Find where the given text appears and provide that cell's center as [X, Y] coordinate. 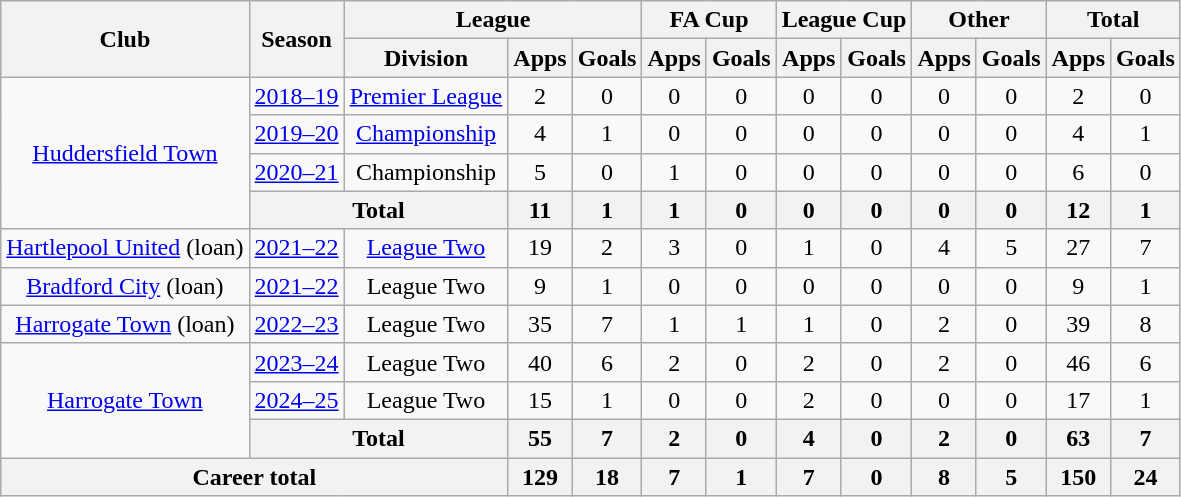
39 [1078, 324]
Career total [254, 477]
2022–23 [296, 324]
12 [1078, 210]
24 [1146, 477]
Bradford City (loan) [125, 286]
Harrogate Town [125, 400]
Hartlepool United (loan) [125, 248]
150 [1078, 477]
Huddersfield Town [125, 153]
2023–24 [296, 362]
Season [296, 39]
2018–19 [296, 96]
46 [1078, 362]
18 [607, 477]
Club [125, 39]
2024–25 [296, 400]
17 [1078, 400]
27 [1078, 248]
15 [540, 400]
2020–21 [296, 172]
Division [426, 58]
11 [540, 210]
Other [979, 20]
2019–20 [296, 134]
55 [540, 438]
Premier League [426, 96]
FA Cup [709, 20]
35 [540, 324]
63 [1078, 438]
3 [674, 248]
League Cup [844, 20]
19 [540, 248]
129 [540, 477]
League [493, 20]
Harrogate Town (loan) [125, 324]
40 [540, 362]
